For the text-containing cell, return its midpoint in (X, Y) coordinate format. 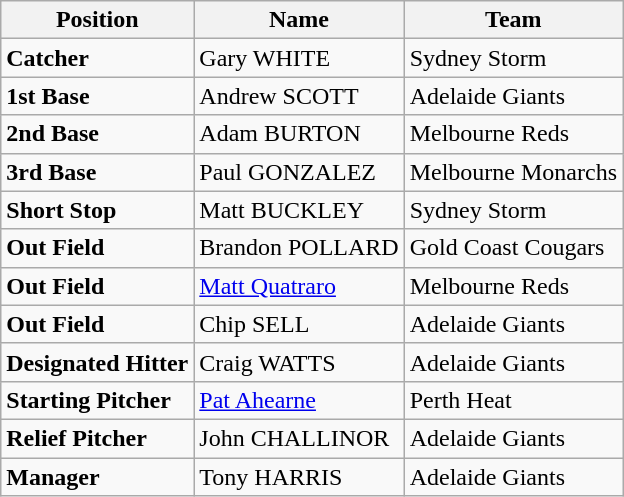
Team (513, 20)
3rd Base (98, 172)
Brandon POLLARD (299, 248)
Tony HARRIS (299, 477)
Perth Heat (513, 400)
Manager (98, 477)
Chip SELL (299, 324)
Designated Hitter (98, 362)
Craig WATTS (299, 362)
Gary WHITE (299, 58)
Position (98, 20)
Starting Pitcher (98, 400)
Matt BUCKLEY (299, 210)
Catcher (98, 58)
Pat Ahearne (299, 400)
Melbourne Monarchs (513, 172)
Name (299, 20)
Gold Coast Cougars (513, 248)
John CHALLINOR (299, 438)
Andrew SCOTT (299, 96)
2nd Base (98, 134)
Paul GONZALEZ (299, 172)
1st Base (98, 96)
Matt Quatraro (299, 286)
Short Stop (98, 210)
Relief Pitcher (98, 438)
Adam BURTON (299, 134)
